Provide the (X, Y) coordinate of the cell's center where the given text is located.  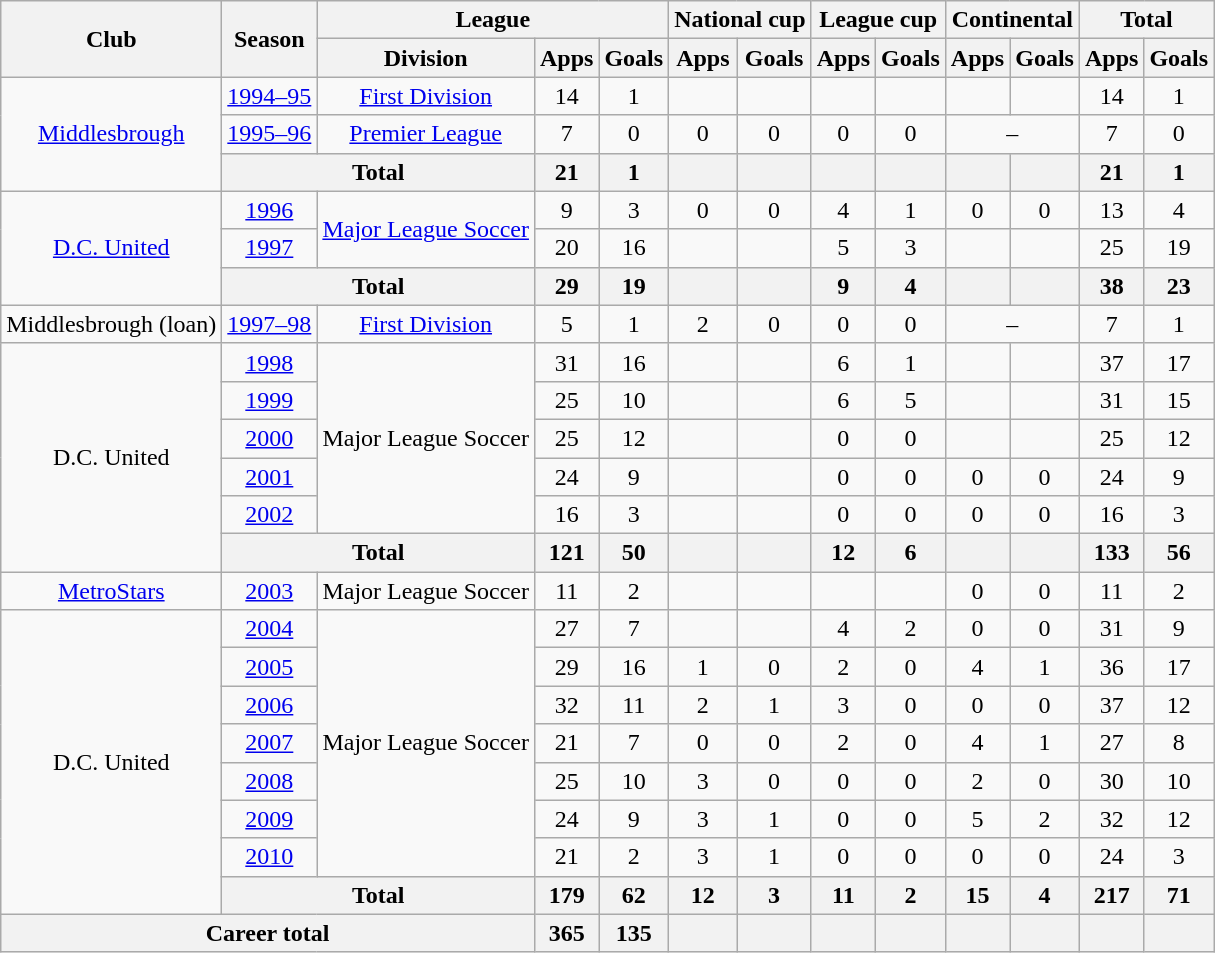
30 (1111, 781)
National cup (740, 20)
2004 (270, 629)
13 (1111, 210)
1995–96 (270, 134)
Continental (1012, 20)
8 (1179, 743)
23 (1179, 286)
121 (566, 553)
Season (270, 39)
38 (1111, 286)
League cup (878, 20)
135 (634, 933)
1997 (270, 248)
1998 (270, 362)
MetroStars (112, 591)
56 (1179, 553)
Career total (268, 933)
217 (1111, 895)
2003 (270, 591)
1994–95 (270, 96)
1997–98 (270, 324)
365 (566, 933)
133 (1111, 553)
Middlesbrough (112, 134)
1996 (270, 210)
2000 (270, 438)
62 (634, 895)
Premier League (426, 134)
1999 (270, 400)
League (493, 20)
36 (1111, 667)
71 (1179, 895)
2009 (270, 819)
2007 (270, 743)
2002 (270, 515)
20 (566, 248)
2005 (270, 667)
2001 (270, 477)
Division (426, 58)
179 (566, 895)
Middlesbrough (loan) (112, 324)
Club (112, 39)
2008 (270, 781)
2006 (270, 705)
2010 (270, 857)
50 (634, 553)
